Pinpoint the cell where the given text exists, returning its (X, Y) midpoint coordinate. 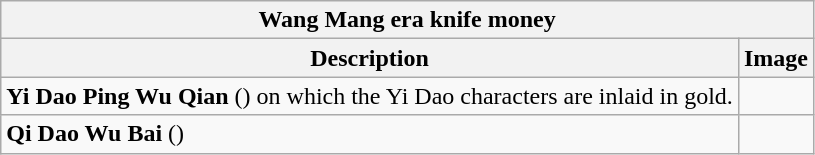
Wang Mang era knife money (408, 20)
Yi Dao Ping Wu Qian () on which the Yi Dao characters are inlaid in gold. (370, 96)
Image (776, 58)
Description (370, 58)
Qi Dao Wu Bai () (370, 134)
